Scan for the cell matching the given text and deliver its (X, Y) coordinate at center. 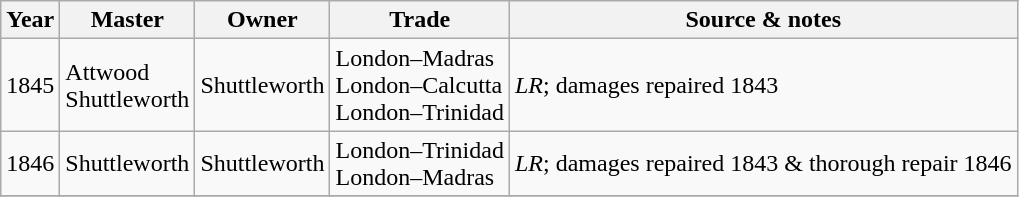
LR; damages repaired 1843 (763, 85)
Source & notes (763, 20)
1845 (30, 85)
LR; damages repaired 1843 & thorough repair 1846 (763, 164)
Master (128, 20)
London–TrinidadLondon–Madras (420, 164)
Owner (262, 20)
1846 (30, 164)
AttwoodShuttleworth (128, 85)
Year (30, 20)
Trade (420, 20)
London–MadrasLondon–CalcuttaLondon–Trinidad (420, 85)
